Return [x, y] of the center of cell containing provided text 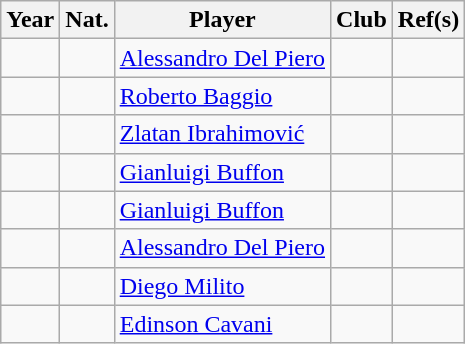
Zlatan Ibrahimović [222, 134]
Diego Milito [222, 286]
Club [362, 20]
Edinson Cavani [222, 324]
Ref(s) [428, 20]
Year [30, 20]
Roberto Baggio [222, 96]
Player [222, 20]
Nat. [87, 20]
